Scan for the cell matching the given text and deliver its (x, y) coordinate at center. 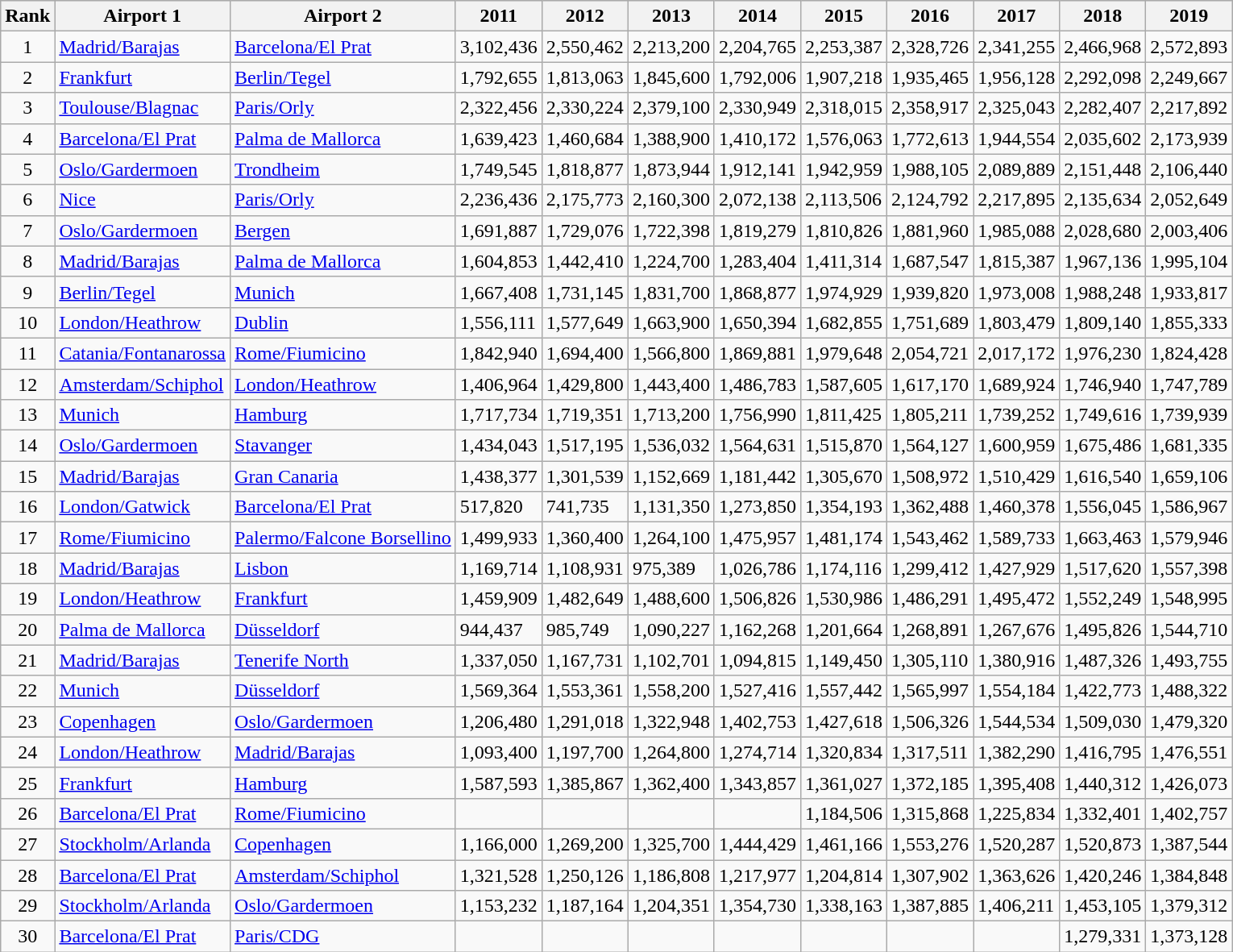
1,722,398 (670, 231)
1,557,398 (1189, 568)
1,976,230 (1102, 353)
1,443,400 (670, 385)
1,988,105 (930, 169)
2,003,406 (1189, 231)
1,974,929 (843, 292)
2,054,721 (930, 353)
1,426,073 (1189, 783)
1,881,960 (930, 231)
Palermo/Falcone Borsellino (343, 538)
Nice (143, 200)
1,739,939 (1189, 415)
1,979,648 (843, 353)
2011 (498, 16)
1,206,480 (498, 721)
1,201,664 (843, 630)
1,093,400 (498, 752)
2,017,172 (1017, 353)
23 (27, 721)
1,810,826 (843, 231)
1,589,733 (1017, 538)
2012 (585, 16)
1,548,995 (1189, 599)
1,553,361 (585, 691)
1,935,465 (930, 77)
1,973,008 (1017, 292)
1,264,100 (670, 538)
1,181,442 (758, 476)
21 (27, 660)
2,204,765 (758, 47)
2016 (930, 16)
1,506,826 (758, 599)
1,681,335 (1189, 446)
1,675,486 (1102, 446)
1,554,184 (1017, 691)
1,108,931 (585, 568)
1,746,940 (1102, 385)
1,942,959 (843, 169)
1,332,401 (1102, 813)
1,174,116 (843, 568)
2,124,792 (930, 200)
1,819,279 (758, 231)
20 (27, 630)
1,264,800 (670, 752)
1,587,593 (498, 783)
1,579,946 (1189, 538)
Tenerife North (343, 660)
1,382,290 (1017, 752)
1,279,331 (1102, 937)
1,388,900 (670, 139)
Airport 2 (343, 16)
1,530,986 (843, 599)
1,600,959 (1017, 446)
2,328,726 (930, 47)
Catania/Fontanarossa (143, 353)
1,372,185 (930, 783)
1,416,795 (1102, 752)
2019 (1189, 16)
1,495,826 (1102, 630)
1,818,877 (585, 169)
3,102,436 (498, 47)
3 (27, 108)
1,747,789 (1189, 385)
1,855,333 (1189, 322)
1,772,613 (930, 139)
30 (27, 937)
Bergen (343, 231)
1,362,400 (670, 783)
12 (27, 385)
1,395,408 (1017, 783)
1,476,551 (1189, 752)
1,204,814 (843, 875)
1,217,977 (758, 875)
1,460,684 (585, 139)
1,558,200 (670, 691)
1,379,312 (1189, 906)
1,663,900 (670, 322)
28 (27, 875)
1,749,545 (498, 169)
1,459,909 (498, 599)
1,805,211 (930, 415)
1,291,018 (585, 721)
10 (27, 322)
1,907,218 (843, 77)
2,236,436 (498, 200)
1,307,902 (930, 875)
1,166,000 (498, 844)
1,305,110 (930, 660)
1,481,174 (843, 538)
1,422,773 (1102, 691)
1,506,326 (930, 721)
2015 (843, 16)
1,543,462 (930, 538)
2,175,773 (585, 200)
1,149,450 (843, 660)
1,487,326 (1102, 660)
29 (27, 906)
1,406,211 (1017, 906)
26 (27, 813)
1,402,753 (758, 721)
2,035,602 (1102, 139)
1,587,605 (843, 385)
1,815,387 (1017, 261)
1,845,600 (670, 77)
1,102,701 (670, 660)
2,572,893 (1189, 47)
1,169,714 (498, 568)
1,792,006 (758, 77)
2,135,634 (1102, 200)
18 (27, 568)
1,544,534 (1017, 721)
1,354,730 (758, 906)
1,385,867 (585, 783)
2,217,892 (1189, 108)
2017 (1017, 16)
1,167,731 (585, 660)
1,384,848 (1189, 875)
17 (27, 538)
1,556,111 (498, 322)
1,225,834 (1017, 813)
1,152,669 (670, 476)
2018 (1102, 16)
2,089,889 (1017, 169)
2,292,098 (1102, 77)
1,667,408 (498, 292)
1,869,881 (758, 353)
1,565,997 (930, 691)
1,509,030 (1102, 721)
1,520,287 (1017, 844)
1,224,700 (670, 261)
Lisbon (343, 568)
2,466,968 (1102, 47)
1,739,252 (1017, 415)
1,967,136 (1102, 261)
2,330,949 (758, 108)
1,495,472 (1017, 599)
8 (27, 261)
24 (27, 752)
1,354,193 (843, 507)
1,387,544 (1189, 844)
1,343,857 (758, 783)
2,253,387 (843, 47)
1,985,088 (1017, 231)
1,809,140 (1102, 322)
13 (27, 415)
1,461,166 (843, 844)
1,659,106 (1189, 476)
1,694,400 (585, 353)
1,269,200 (585, 844)
1,337,050 (498, 660)
1,305,670 (843, 476)
1,956,128 (1017, 77)
1,515,870 (843, 446)
1,988,248 (1102, 292)
2,318,015 (843, 108)
2,151,448 (1102, 169)
1,440,312 (1102, 783)
1,995,104 (1189, 261)
1,873,944 (670, 169)
1,420,246 (1102, 875)
1,488,600 (670, 599)
1,273,850 (758, 507)
1,486,291 (930, 599)
1,557,442 (843, 691)
1,493,755 (1189, 660)
1,274,714 (758, 752)
Trondheim (343, 169)
2,550,462 (585, 47)
1,410,172 (758, 139)
1,187,164 (585, 906)
1,527,416 (758, 691)
16 (27, 507)
2,052,649 (1189, 200)
1,162,268 (758, 630)
1,373,128 (1189, 937)
1,363,626 (1017, 875)
1,267,676 (1017, 630)
1,650,394 (758, 322)
Stavanger (343, 446)
1,604,853 (498, 261)
1,380,916 (1017, 660)
1,687,547 (930, 261)
2,028,680 (1102, 231)
1,131,350 (670, 507)
1,320,834 (843, 752)
1,153,232 (498, 906)
2,213,200 (670, 47)
1,566,800 (670, 353)
1,427,618 (843, 721)
1,460,378 (1017, 507)
1,639,423 (498, 139)
2,106,440 (1189, 169)
1,094,815 (758, 660)
1,488,322 (1189, 691)
Dublin (343, 322)
9 (27, 292)
1,475,957 (758, 538)
1,338,163 (843, 906)
1,325,700 (670, 844)
1,362,488 (930, 507)
Paris/CDG (343, 937)
1,616,540 (1102, 476)
1,090,227 (670, 630)
1,361,027 (843, 783)
1,438,377 (498, 476)
1,486,783 (758, 385)
7 (27, 231)
2,160,300 (670, 200)
6 (27, 200)
5 (27, 169)
Airport 1 (143, 16)
2,249,667 (1189, 77)
2,358,917 (930, 108)
2,072,138 (758, 200)
1,406,964 (498, 385)
1,429,800 (585, 385)
1,510,429 (1017, 476)
975,389 (670, 568)
1,427,929 (1017, 568)
1,749,616 (1102, 415)
1,813,063 (585, 77)
1,184,506 (843, 813)
1,517,620 (1102, 568)
1,713,200 (670, 415)
1,682,855 (843, 322)
2,322,456 (498, 108)
1,453,105 (1102, 906)
11 (27, 353)
1,564,631 (758, 446)
1,508,972 (930, 476)
1,944,554 (1017, 139)
Toulouse/Blagnac (143, 108)
1,868,877 (758, 292)
14 (27, 446)
1,729,076 (585, 231)
1,402,757 (1189, 813)
1,387,885 (930, 906)
1,250,126 (585, 875)
1,411,314 (843, 261)
1,586,967 (1189, 507)
1,186,808 (670, 875)
2,113,506 (843, 200)
1,569,364 (498, 691)
2,325,043 (1017, 108)
1,321,528 (498, 875)
1,717,734 (498, 415)
1,792,655 (498, 77)
1,520,873 (1102, 844)
985,749 (585, 630)
1,842,940 (498, 353)
1,268,891 (930, 630)
1,301,539 (585, 476)
1,731,145 (585, 292)
2014 (758, 16)
1,719,351 (585, 415)
1,204,351 (670, 906)
4 (27, 139)
2,173,939 (1189, 139)
1,499,933 (498, 538)
25 (27, 783)
1 (27, 47)
1,553,276 (930, 844)
2,330,224 (585, 108)
1,577,649 (585, 322)
19 (27, 599)
1,552,249 (1102, 599)
1,831,700 (670, 292)
22 (27, 691)
London/Gatwick (143, 507)
1,197,700 (585, 752)
1,556,045 (1102, 507)
1,564,127 (930, 446)
15 (27, 476)
1,544,710 (1189, 630)
1,824,428 (1189, 353)
1,444,429 (758, 844)
1,756,990 (758, 415)
1,663,463 (1102, 538)
1,617,170 (930, 385)
1,322,948 (670, 721)
2,341,255 (1017, 47)
1,576,063 (843, 139)
517,820 (498, 507)
2,282,407 (1102, 108)
1,536,032 (670, 446)
1,283,404 (758, 261)
1,315,868 (930, 813)
1,689,924 (1017, 385)
1,803,479 (1017, 322)
1,299,412 (930, 568)
1,811,425 (843, 415)
1,912,141 (758, 169)
944,437 (498, 630)
2013 (670, 16)
1,691,887 (498, 231)
Gran Canaria (343, 476)
2 (27, 77)
741,735 (585, 507)
27 (27, 844)
1,479,320 (1189, 721)
1,751,689 (930, 322)
1,360,400 (585, 538)
1,517,195 (585, 446)
1,933,817 (1189, 292)
1,939,820 (930, 292)
Rank (27, 16)
2,217,895 (1017, 200)
1,482,649 (585, 599)
1,026,786 (758, 568)
2,379,100 (670, 108)
1,317,511 (930, 752)
1,442,410 (585, 261)
1,434,043 (498, 446)
